Identify which cell holds the provided text, then report its [x, y] central coordinate. 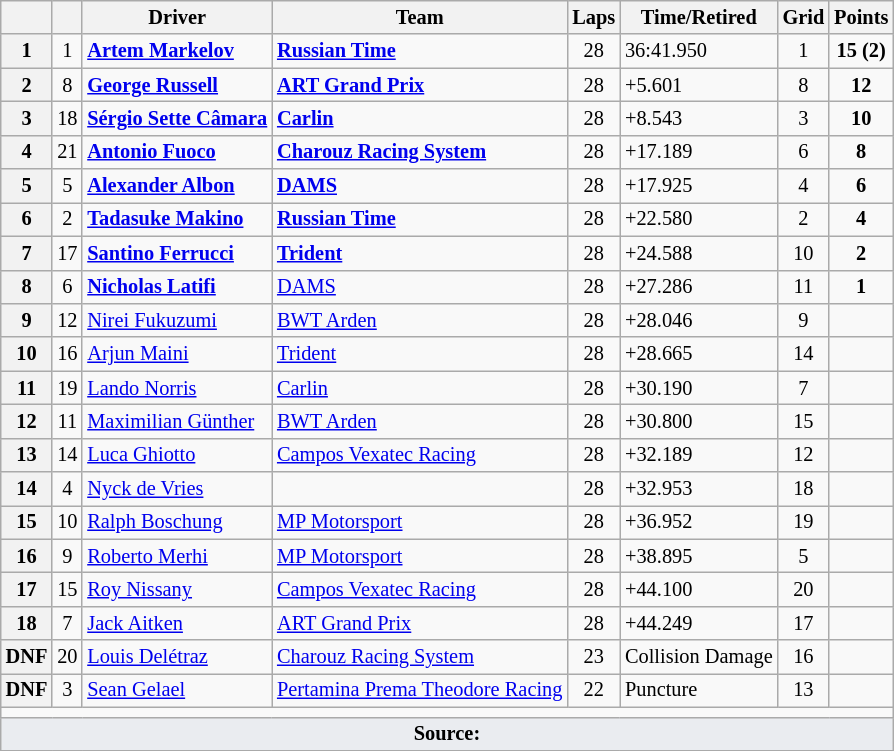
Driver [177, 17]
Jack Aitken [177, 623]
+30.190 [698, 388]
22 [594, 690]
Nyck de Vries [177, 489]
Nirei Fukuzumi [177, 320]
Alexander Albon [177, 186]
+17.925 [698, 186]
+24.588 [698, 253]
+28.665 [698, 354]
Louis Delétraz [177, 657]
+32.953 [698, 489]
Collision Damage [698, 657]
Tadasuke Makino [177, 219]
Laps [594, 17]
Puncture [698, 690]
Arjun Maini [177, 354]
+36.952 [698, 522]
Sérgio Sette Câmara [177, 118]
Roberto Merhi [177, 556]
Luca Ghiotto [177, 455]
+32.189 [698, 455]
Santino Ferrucci [177, 253]
+44.249 [698, 623]
Sean Gelael [177, 690]
Ralph Boschung [177, 522]
Time/Retired [698, 17]
Antonio Fuoco [177, 152]
Source: [447, 734]
36:41.950 [698, 51]
Pertamina Prema Theodore Racing [420, 690]
+5.601 [698, 85]
+8.543 [698, 118]
+22.580 [698, 219]
+17.189 [698, 152]
Points [861, 17]
21 [67, 152]
15 (2) [861, 51]
Artem Markelov [177, 51]
Lando Norris [177, 388]
Team [420, 17]
George Russell [177, 85]
Roy Nissany [177, 589]
Grid [804, 17]
Nicholas Latifi [177, 287]
+44.100 [698, 589]
23 [594, 657]
+28.046 [698, 320]
+38.895 [698, 556]
+27.286 [698, 287]
+30.800 [698, 421]
Maximilian Günther [177, 421]
